Identify which cell holds the provided text, then report its [x, y] central coordinate. 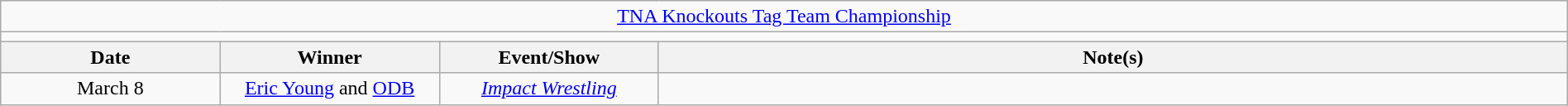
Winner [329, 57]
Eric Young and ODB [329, 89]
Event/Show [549, 57]
TNA Knockouts Tag Team Championship [784, 17]
Note(s) [1113, 57]
Date [111, 57]
March 8 [111, 89]
Impact Wrestling [549, 89]
